Output the (x, y) coordinate of the center of the cell containing the given text.  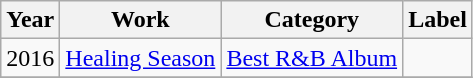
Work (140, 20)
Best R&B Album (312, 58)
Category (312, 20)
Healing Season (140, 58)
Label (438, 20)
2016 (30, 58)
Year (30, 20)
